Detect which cell encompasses the target text, then output its (X, Y) center coordinate. 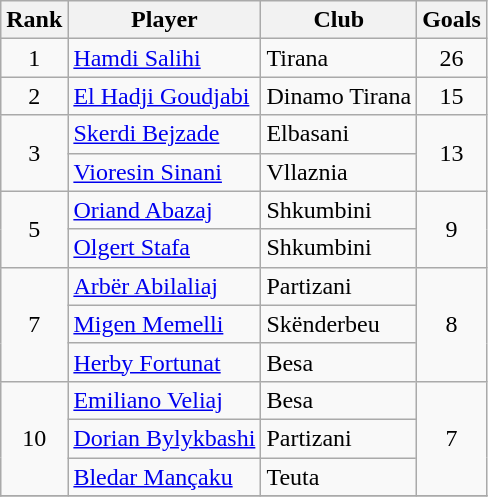
10 (34, 438)
Skënderbeu (339, 324)
15 (452, 96)
El Hadji Goudjabi (164, 96)
Rank (34, 20)
Emiliano Veliaj (164, 400)
26 (452, 58)
Bledar Mançaku (164, 477)
2 (34, 96)
Goals (452, 20)
Dinamo Tirana (339, 96)
Arbër Abilaliaj (164, 286)
5 (34, 229)
3 (34, 153)
Skerdi Bejzade (164, 134)
13 (452, 153)
Olgert Stafa (164, 248)
Tirana (339, 58)
8 (452, 324)
Vioresin Sinani (164, 172)
1 (34, 58)
Migen Memelli (164, 324)
Hamdi Salihi (164, 58)
Oriand Abazaj (164, 210)
9 (452, 229)
Vllaznia (339, 172)
Elbasani (339, 134)
Dorian Bylykbashi (164, 438)
Teuta (339, 477)
Club (339, 20)
Herby Fortunat (164, 362)
Player (164, 20)
